Pinpoint the cell where the given text exists, returning its (X, Y) midpoint coordinate. 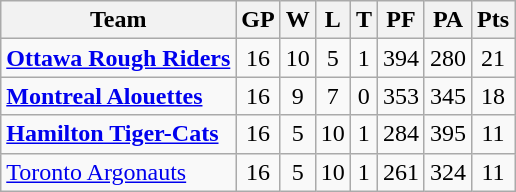
0 (364, 96)
Hamilton Tiger-Cats (118, 134)
PA (448, 20)
345 (448, 96)
GP (258, 20)
W (298, 20)
Team (118, 20)
PF (400, 20)
9 (298, 96)
18 (494, 96)
395 (448, 134)
261 (400, 172)
Montreal Alouettes (118, 96)
T (364, 20)
284 (400, 134)
Pts (494, 20)
353 (400, 96)
280 (448, 58)
Toronto Argonauts (118, 172)
324 (448, 172)
L (332, 20)
7 (332, 96)
Ottawa Rough Riders (118, 58)
394 (400, 58)
21 (494, 58)
